For the text-containing cell, return its midpoint in [X, Y] coordinate format. 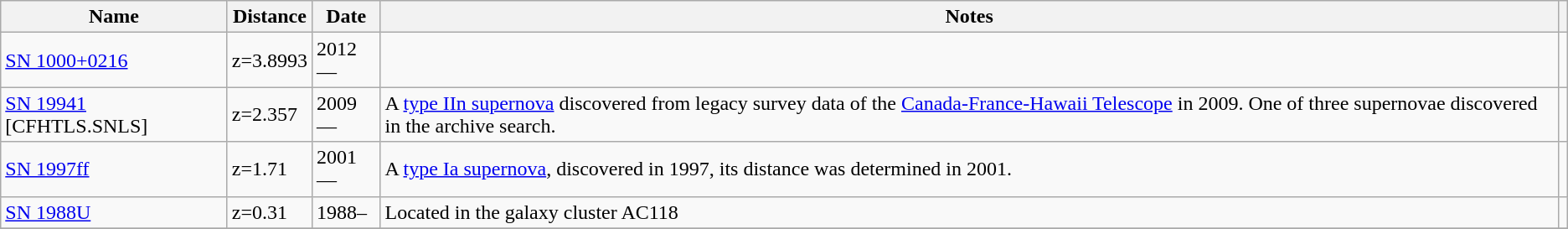
2009— [345, 114]
Notes [969, 17]
z=1.71 [270, 169]
Distance [270, 17]
2001— [345, 169]
Located in the galaxy cluster AC118 [969, 212]
1988– [345, 212]
Name [114, 17]
z=0.31 [270, 212]
SN 1997ff [114, 169]
2012— [345, 60]
Date [345, 17]
SN 1000+0216 [114, 60]
z=2.357 [270, 114]
SN 1988U [114, 212]
A type Ia supernova, discovered in 1997, its distance was determined in 2001. [969, 169]
SN 19941 [CFHTLS.SNLS] [114, 114]
z=3.8993 [270, 60]
